Extract the (x, y) coordinate from the center of the cell holding the provided text.  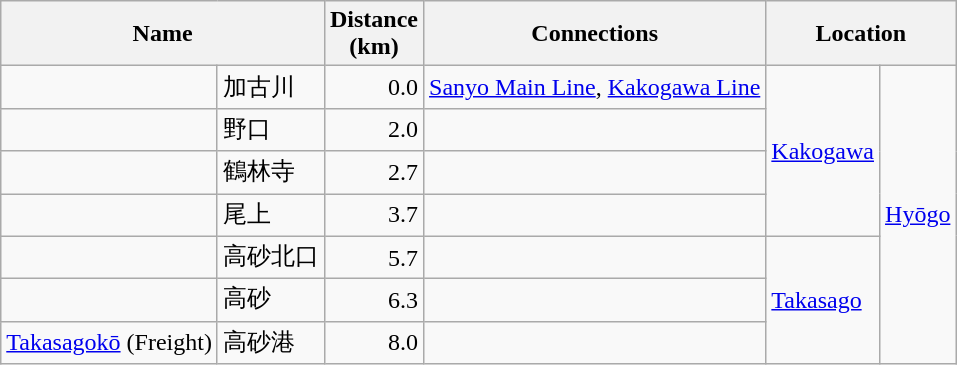
Location (861, 34)
Connections (595, 34)
高砂北口 (270, 258)
尾上 (270, 216)
Distance(km) (374, 34)
2.7 (374, 172)
Takasago (823, 300)
加古川 (270, 88)
Kakogawa (823, 151)
鶴林寺 (270, 172)
6.3 (374, 300)
高砂 (270, 300)
0.0 (374, 88)
3.7 (374, 216)
野口 (270, 130)
5.7 (374, 258)
2.0 (374, 130)
8.0 (374, 342)
高砂港 (270, 342)
Name (163, 34)
Hyōgo (918, 215)
Sanyo Main Line, Kakogawa Line (595, 88)
Takasagokō (Freight) (110, 342)
